Capture the cell that displays the provided text and extract its (x, y) central coordinate. 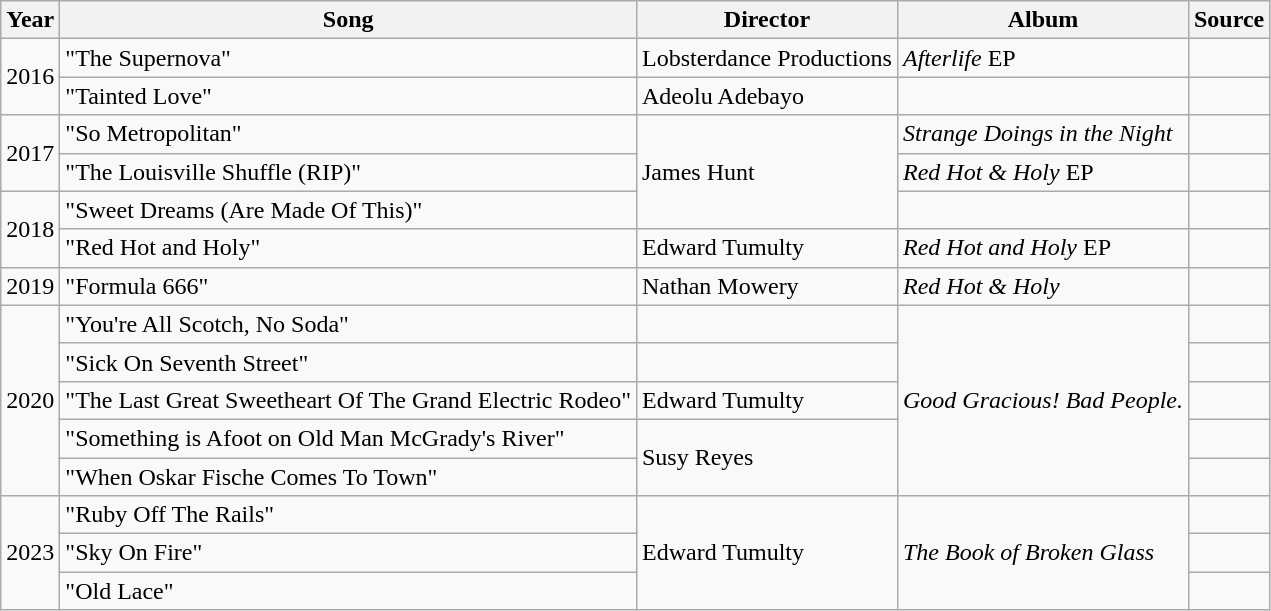
"Sick On Seventh Street" (348, 362)
"Red Hot and Holy" (348, 248)
2019 (30, 286)
"Tainted Love" (348, 96)
Source (1228, 20)
Lobsterdance Productions (766, 58)
"Formula 666" (348, 286)
Adeolu Adebayo (766, 96)
"Sweet Dreams (Are Made Of This)" (348, 210)
"Ruby Off The Rails" (348, 515)
"When Oskar Fische Comes To Town" (348, 477)
Afterlife EP (1042, 58)
2020 (30, 400)
2017 (30, 153)
2018 (30, 229)
Year (30, 20)
Nathan Mowery (766, 286)
2016 (30, 77)
Director (766, 20)
"Sky On Fire" (348, 553)
"The Louisville Shuffle (RIP)" (348, 172)
"So Metropolitan" (348, 134)
Red Hot & Holy EP (1042, 172)
"The Last Great Sweetheart Of The Grand Electric Rodeo" (348, 400)
"Old Lace" (348, 591)
Red Hot & Holy (1042, 286)
Album (1042, 20)
"Something is Afoot on Old Man McGrady's River" (348, 438)
Song (348, 20)
2023 (30, 553)
"You're All Scotch, No Soda" (348, 324)
The Book of Broken Glass (1042, 553)
Susy Reyes (766, 457)
Strange Doings in the Night (1042, 134)
James Hunt (766, 172)
Good Gracious! Bad People. (1042, 400)
"The Supernova" (348, 58)
Red Hot and Holy EP (1042, 248)
